Output the (X, Y) coordinate of the center of the cell containing the given text.  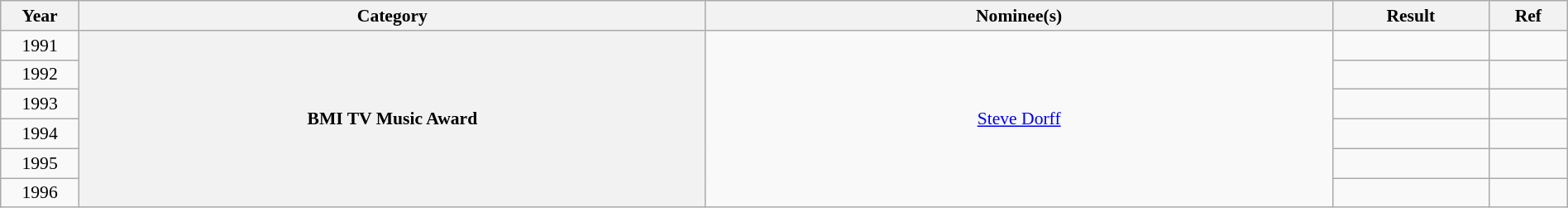
Steve Dorff (1019, 119)
Nominee(s) (1019, 16)
Category (392, 16)
1992 (40, 75)
1996 (40, 193)
1994 (40, 134)
1995 (40, 163)
Ref (1528, 16)
1993 (40, 104)
1991 (40, 46)
Year (40, 16)
Result (1411, 16)
BMI TV Music Award (392, 119)
